Return the (x, y) coordinate for the center point of the cell that contains the specified text.  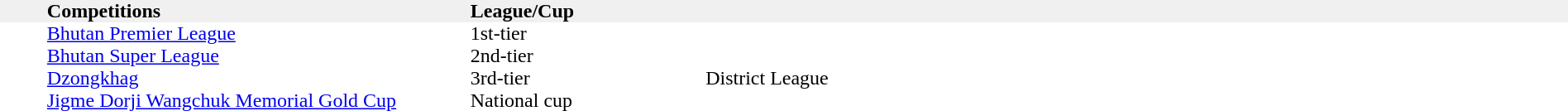
Dzongkhag (259, 78)
Bhutan Super League (259, 56)
Competitions (259, 12)
2nd-tier (588, 56)
District League (1136, 78)
1st-tier (588, 33)
Bhutan Premier League (259, 33)
League/Cup (588, 12)
3rd-tier (588, 78)
